Detect which cell encompasses the target text, then output its (x, y) center coordinate. 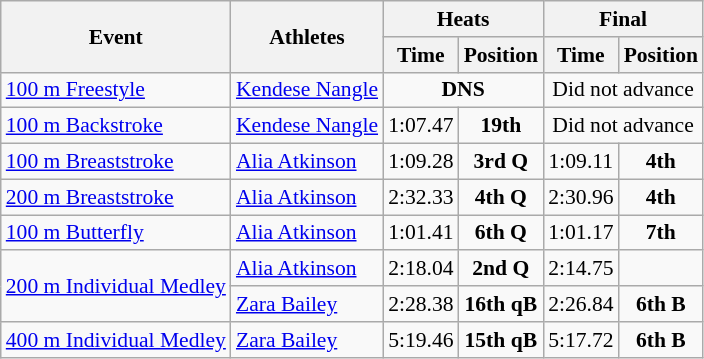
5:17.72 (580, 340)
200 m Individual Medley (116, 286)
1:01.41 (420, 233)
2:30.96 (580, 197)
Athletes (307, 36)
Final (623, 19)
2:18.04 (420, 269)
7th (661, 233)
2:28.38 (420, 304)
1:01.17 (580, 233)
2:14.75 (580, 269)
15th qB (501, 340)
100 m Backstroke (116, 126)
100 m Freestyle (116, 90)
100 m Butterfly (116, 233)
19th (501, 126)
Heats (463, 19)
1:09.11 (580, 162)
4th Q (501, 197)
1:07.47 (420, 126)
2nd Q (501, 269)
400 m Individual Medley (116, 340)
16th qB (501, 304)
2:32.33 (420, 197)
200 m Breaststroke (116, 197)
5:19.46 (420, 340)
6th Q (501, 233)
100 m Breaststroke (116, 162)
DNS (463, 90)
1:09.28 (420, 162)
2:26.84 (580, 304)
Event (116, 36)
3rd Q (501, 162)
